Return the (X, Y) coordinate for the center point of the cell that contains the specified text.  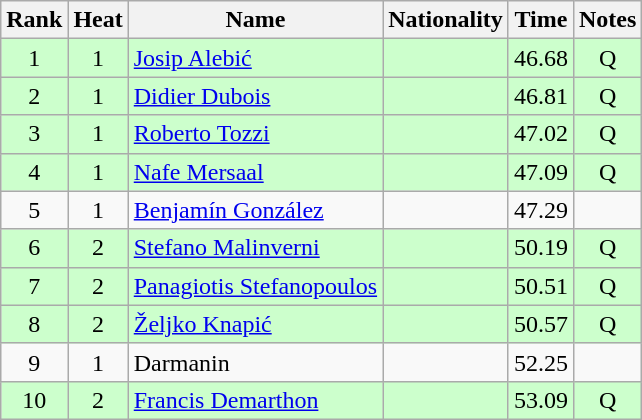
Roberto Tozzi (255, 134)
Rank (34, 20)
8 (34, 324)
52.25 (540, 362)
47.02 (540, 134)
50.57 (540, 324)
3 (34, 134)
Josip Alebić (255, 58)
7 (34, 286)
47.09 (540, 172)
9 (34, 362)
Stefano Malinverni (255, 248)
Notes (607, 20)
5 (34, 210)
Nafe Mersaal (255, 172)
6 (34, 248)
50.19 (540, 248)
Time (540, 20)
Panagiotis Stefanopoulos (255, 286)
Heat (98, 20)
53.09 (540, 400)
46.81 (540, 96)
4 (34, 172)
47.29 (540, 210)
Darmanin (255, 362)
Benjamín González (255, 210)
50.51 (540, 286)
46.68 (540, 58)
10 (34, 400)
Didier Dubois (255, 96)
Nationality (446, 20)
Željko Knapić (255, 324)
Francis Demarthon (255, 400)
Name (255, 20)
